Search for the cell housing the specified text and yield its [X, Y] center coordinate. 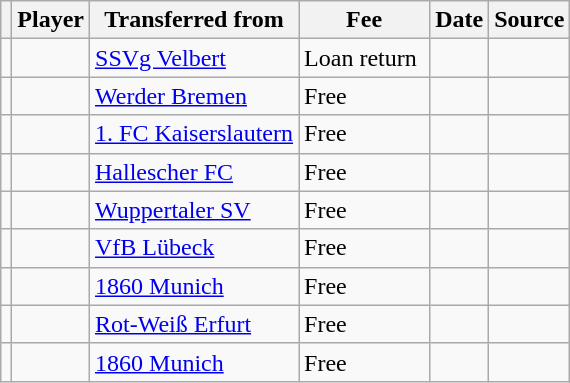
Werder Bremen [194, 96]
1. FC Kaiserslautern [194, 134]
VfB Lübeck [194, 248]
Transferred from [194, 20]
Loan return [364, 58]
Source [530, 20]
SSVg Velbert [194, 58]
Hallescher FC [194, 172]
Date [460, 20]
Wuppertaler SV [194, 210]
Player [51, 20]
Fee [364, 20]
Rot-Weiß Erfurt [194, 324]
